Capture the cell that displays the provided text and extract its (X, Y) central coordinate. 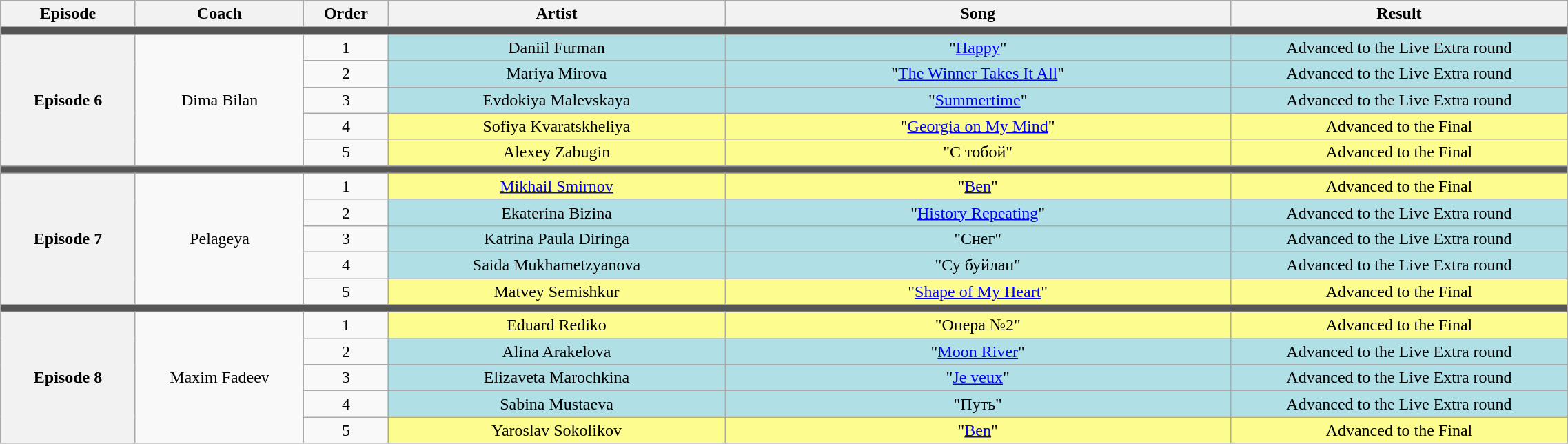
Daniil Furman (557, 48)
"Moon River" (977, 352)
Dima Bilan (219, 100)
Sabina Mustaeva (557, 404)
Katrina Paula Diringa (557, 239)
Matvey Semishkur (557, 292)
Song (977, 14)
Artist (557, 14)
Evdokiya Malevskaya (557, 100)
Alexey Zabugin (557, 152)
Saida Mukhametzyanova (557, 265)
Sofiya Kvaratskheliya (557, 126)
"The Winner Takes It All" (977, 74)
"History Repeating" (977, 212)
"Shape of My Heart" (977, 292)
"Путь" (977, 404)
Eduard Rediko (557, 325)
"Су буйлап" (977, 265)
"Je veux" (977, 378)
Episode 6 (68, 100)
"С тобой" (977, 152)
Coach (219, 14)
Mikhail Smirnov (557, 186)
Episode (68, 14)
Episode 7 (68, 239)
Order (346, 14)
Yaroslav Sokolikov (557, 430)
Episode 8 (68, 378)
"Опера №2" (977, 325)
"Summertime" (977, 100)
"Happy" (977, 48)
Maxim Fadeev (219, 378)
Result (1399, 14)
Pelageya (219, 239)
Alina Arakelova (557, 352)
Ekaterina Bizina (557, 212)
"Georgia on My Mind" (977, 126)
Mariya Mirova (557, 74)
"Снег" (977, 239)
Elizaveta Marochkina (557, 378)
